From the cell containing the given text, extract its center point as (x, y) coordinate. 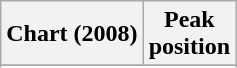
Peakposition (189, 34)
Chart (2008) (72, 34)
